Provide the (x, y) coordinate of the cell's center where the given text is located.  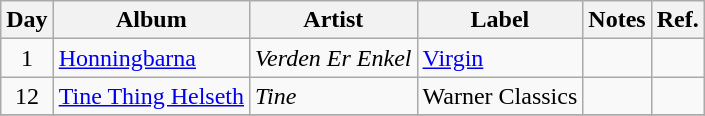
Notes (617, 20)
1 (27, 58)
Album (151, 20)
12 (27, 96)
Tine Thing Helseth (151, 96)
Virgin (500, 58)
Warner Classics (500, 96)
Tine (334, 96)
Label (500, 20)
Verden Er Enkel (334, 58)
Honningbarna (151, 58)
Artist (334, 20)
Ref. (678, 20)
Day (27, 20)
